Output the [x, y] coordinate of the center of the cell containing the given text.  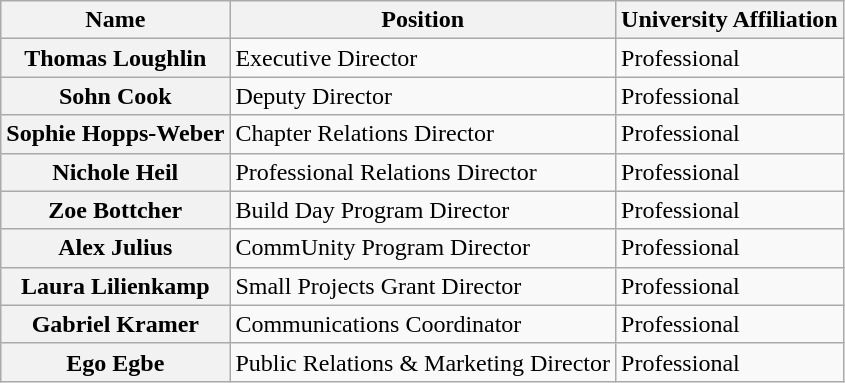
Sohn Cook [116, 96]
University Affiliation [730, 20]
Zoe Bottcher [116, 210]
Name [116, 20]
Alex Julius [116, 248]
Laura Lilienkamp [116, 286]
Public Relations & Marketing Director [423, 362]
Executive Director [423, 58]
Sophie Hopps-Weber [116, 134]
Small Projects Grant Director [423, 286]
Build Day Program Director [423, 210]
Nichole Heil [116, 172]
Deputy Director [423, 96]
Position [423, 20]
Thomas Loughlin [116, 58]
CommUnity Program Director [423, 248]
Communications Coordinator [423, 324]
Professional Relations Director [423, 172]
Ego Egbe [116, 362]
Gabriel Kramer [116, 324]
Chapter Relations Director [423, 134]
